Provide the (X, Y) coordinate of the cell's center where the given text is located.  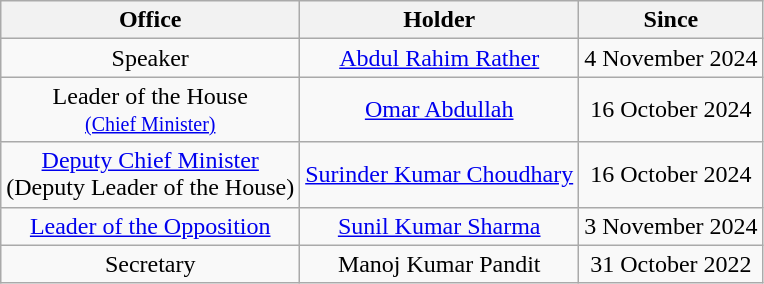
Manoj Kumar Pandit (440, 264)
Omar Abdullah (440, 110)
Secretary (150, 264)
Since (671, 20)
3 November 2024 (671, 226)
Speaker (150, 58)
Holder (440, 20)
Abdul Rahim Rather (440, 58)
Sunil Kumar Sharma (440, 226)
Surinder Kumar Choudhary (440, 174)
31 October 2022 (671, 264)
Leader of the House(Chief Minister) (150, 110)
Office (150, 20)
Deputy Chief Minister (Deputy Leader of the House) (150, 174)
4 November 2024 (671, 58)
Leader of the Opposition (150, 226)
